Determine the (x, y) coordinate at the center of the cell enclosing the given text.  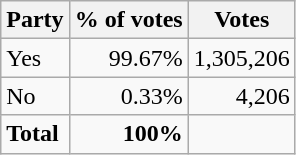
1,305,206 (242, 58)
Yes (35, 58)
Total (35, 134)
100% (128, 134)
Party (35, 20)
99.67% (128, 58)
Votes (242, 20)
4,206 (242, 96)
0.33% (128, 96)
% of votes (128, 20)
No (35, 96)
